Detect which cell encompasses the target text, then output its (X, Y) center coordinate. 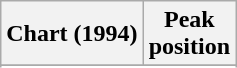
Chart (1994) (72, 34)
Peakposition (189, 34)
